Extract the [x, y] coordinate from the center of the cell holding the provided text.  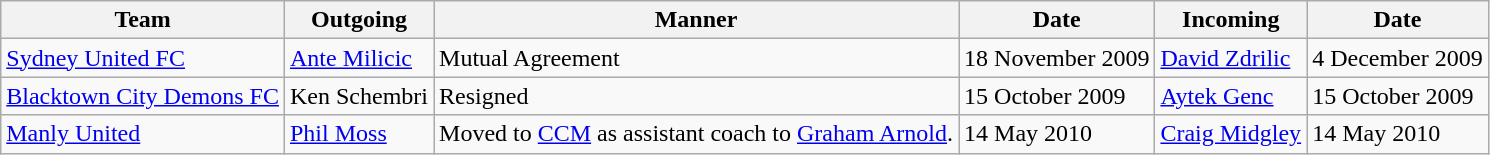
Manly United [143, 134]
18 November 2009 [1057, 58]
Craig Midgley [1231, 134]
Ken Schembri [358, 96]
Ante Milicic [358, 58]
Manner [696, 20]
Sydney United FC [143, 58]
Mutual Agreement [696, 58]
Phil Moss [358, 134]
Moved to CCM as assistant coach to Graham Arnold. [696, 134]
4 December 2009 [1398, 58]
Blacktown City Demons FC [143, 96]
Outgoing [358, 20]
Team [143, 20]
David Zdrilic [1231, 58]
Incoming [1231, 20]
Aytek Genc [1231, 96]
Resigned [696, 96]
